Provide the [X, Y] coordinate of the cell's center where the given text is located.  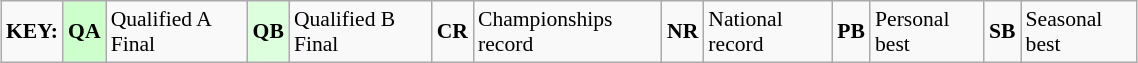
Personal best [927, 32]
QA [84, 32]
CR [452, 32]
PB [851, 32]
Qualified B Final [360, 32]
QB [268, 32]
SB [1002, 32]
National record [768, 32]
Qualified A Final [177, 32]
Championships record [568, 32]
Seasonal best [1079, 32]
KEY: [32, 32]
NR [682, 32]
